Identify which cell holds the provided text, then report its [X, Y] central coordinate. 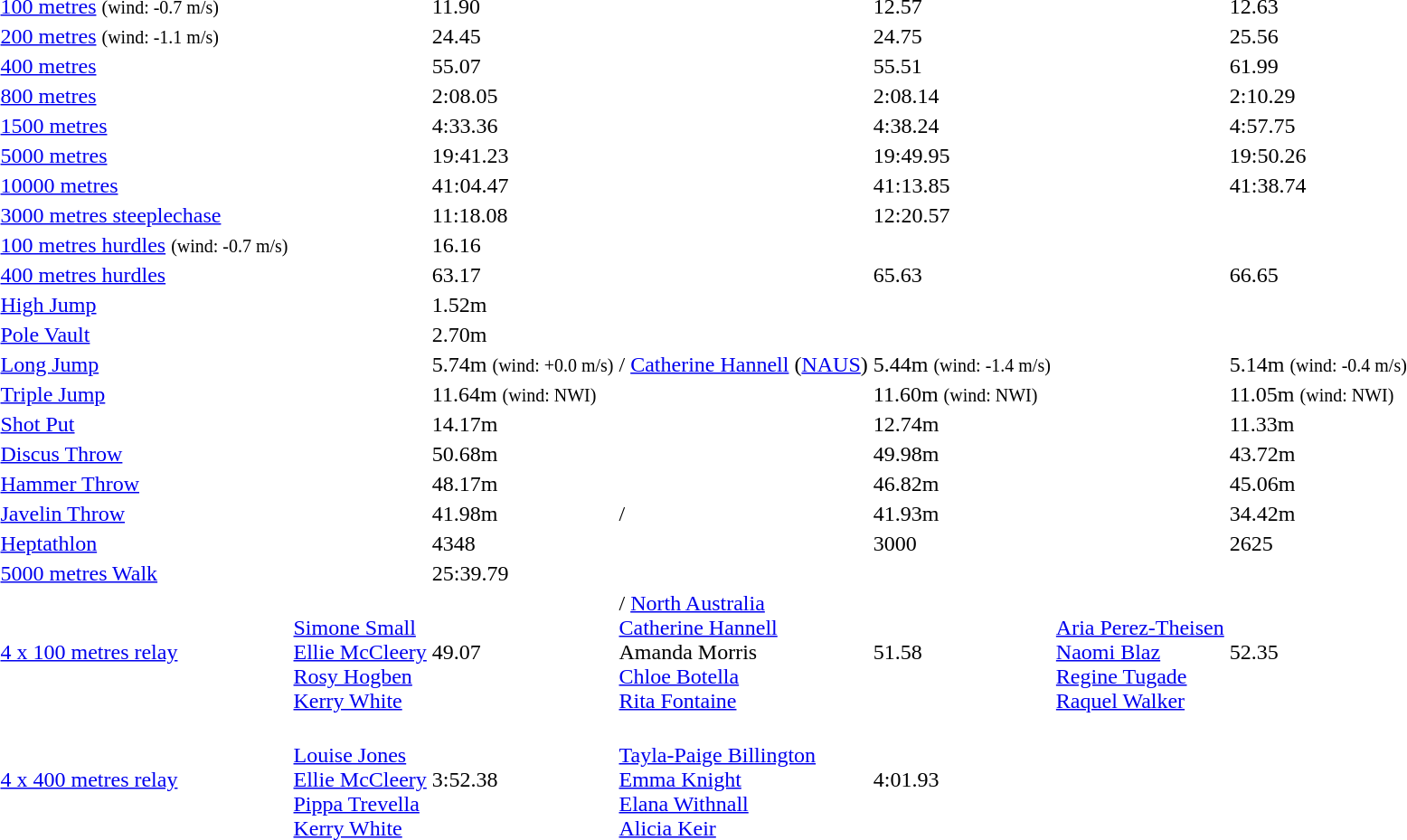
/ [743, 514]
19:49.95 [962, 156]
41.98m [523, 514]
51.58 [962, 652]
11:18.08 [523, 215]
55.07 [523, 66]
41:04.47 [523, 185]
50.68m [523, 454]
5.74m (wind: +0.0 m/s) [523, 364]
41.93m [962, 514]
25:39.79 [523, 573]
16.16 [523, 245]
11.60m (wind: NWI) [962, 394]
48.17m [523, 484]
Aria Perez-Theisen Naomi Blaz Regine Tugade Raquel Walker [1139, 652]
3000 [962, 543]
2:08.05 [523, 96]
4:33.36 [523, 126]
24.45 [523, 36]
2.70m [523, 335]
5.44m (wind: -1.4 m/s) [962, 364]
Simone Small Ellie McCleery Rosy Hogben Kerry White [360, 652]
41:13.85 [962, 185]
46.82m [962, 484]
/ North Australia Catherine Hannell Amanda Morris Chloe Botella Rita Fontaine [743, 652]
49.98m [962, 454]
11.64m (wind: NWI) [523, 394]
/ Catherine Hannell (NAUS) [743, 364]
55.51 [962, 66]
65.63 [962, 275]
4348 [523, 543]
49.07 [523, 652]
63.17 [523, 275]
24.75 [962, 36]
19:41.23 [523, 156]
12.74m [962, 424]
12:20.57 [962, 215]
14.17m [523, 424]
2:08.14 [962, 96]
1.52m [523, 305]
4:38.24 [962, 126]
